Detect which cell encompasses the target text, then output its (X, Y) center coordinate. 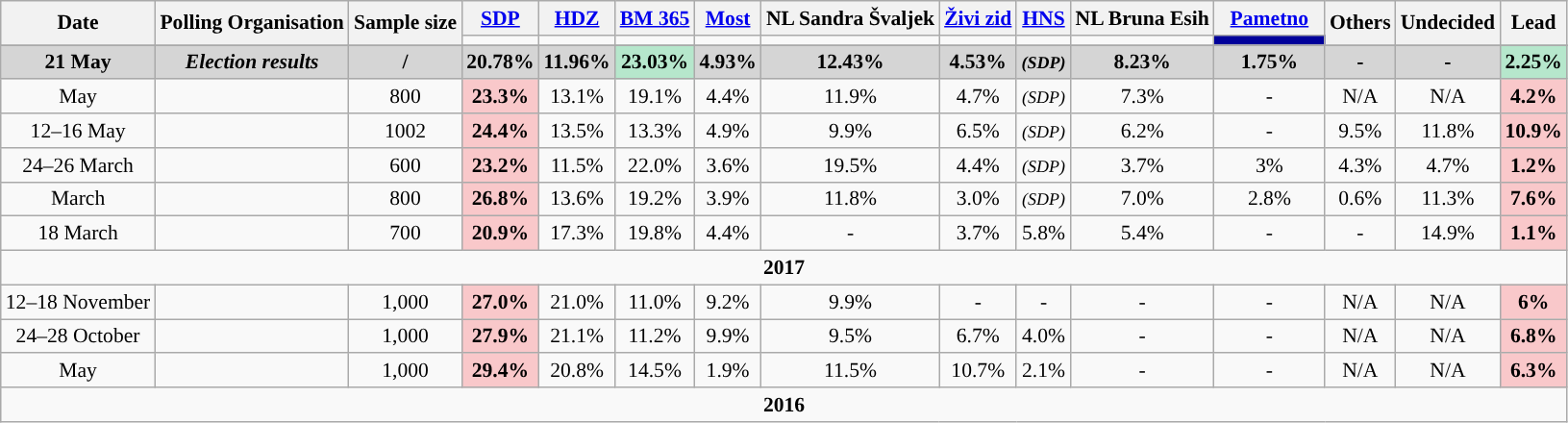
600 (406, 165)
6.2% (1142, 131)
19.1% (656, 97)
11.9% (850, 97)
12–18 November (79, 302)
13.5% (577, 131)
1002 (406, 131)
11.2% (656, 336)
/ (406, 62)
Election results (252, 62)
March (79, 199)
6.5% (978, 131)
24–26 March (79, 165)
NL Bruna Esih (1142, 18)
27.0% (500, 302)
Polling Organisation (252, 23)
Sample size (406, 23)
11.3% (1448, 199)
23.03% (656, 62)
4.0% (1043, 336)
HDZ (577, 18)
Undecided (1448, 23)
12.43% (850, 62)
13.3% (656, 131)
14.5% (656, 371)
14.9% (1448, 234)
11.0% (656, 302)
3.6% (727, 165)
2.25% (1533, 62)
2017 (784, 268)
5.4% (1142, 234)
3.0% (978, 199)
20.78% (500, 62)
SDP (500, 18)
12–16 May (79, 131)
23.3% (500, 97)
21.1% (577, 336)
1.2% (1533, 165)
4.9% (727, 131)
1.75% (1269, 62)
10.7% (978, 371)
4.2% (1533, 97)
6.8% (1533, 336)
8.23% (1142, 62)
700 (406, 234)
7.6% (1533, 199)
7.3% (1142, 97)
NL Sandra Švaljek (850, 18)
Pametno (1269, 18)
21.0% (577, 302)
20.9% (500, 234)
3.9% (727, 199)
6.3% (1533, 371)
19.8% (656, 234)
4.3% (1360, 165)
19.2% (656, 199)
Most (727, 18)
BM 365 (656, 18)
Lead (1533, 23)
2.1% (1043, 371)
0.6% (1360, 199)
17.3% (577, 234)
13.1% (577, 97)
21 May (79, 62)
18 March (79, 234)
6.7% (978, 336)
HNS (1043, 18)
Živi zid (978, 18)
13.6% (577, 199)
9.2% (727, 302)
1.9% (727, 371)
4.93% (727, 62)
24.4% (500, 131)
20.8% (577, 371)
27.9% (500, 336)
22.0% (656, 165)
Date (79, 23)
2.8% (1269, 199)
4.53% (978, 62)
23.2% (500, 165)
19.5% (850, 165)
11.96% (577, 62)
Others (1360, 23)
26.8% (500, 199)
1.1% (1533, 234)
5.8% (1043, 234)
10.9% (1533, 131)
29.4% (500, 371)
7.0% (1142, 199)
3% (1269, 165)
24–28 October (79, 336)
6% (1533, 302)
2016 (784, 405)
